Determine the (X, Y) coordinate at the center of the cell enclosing the given text.  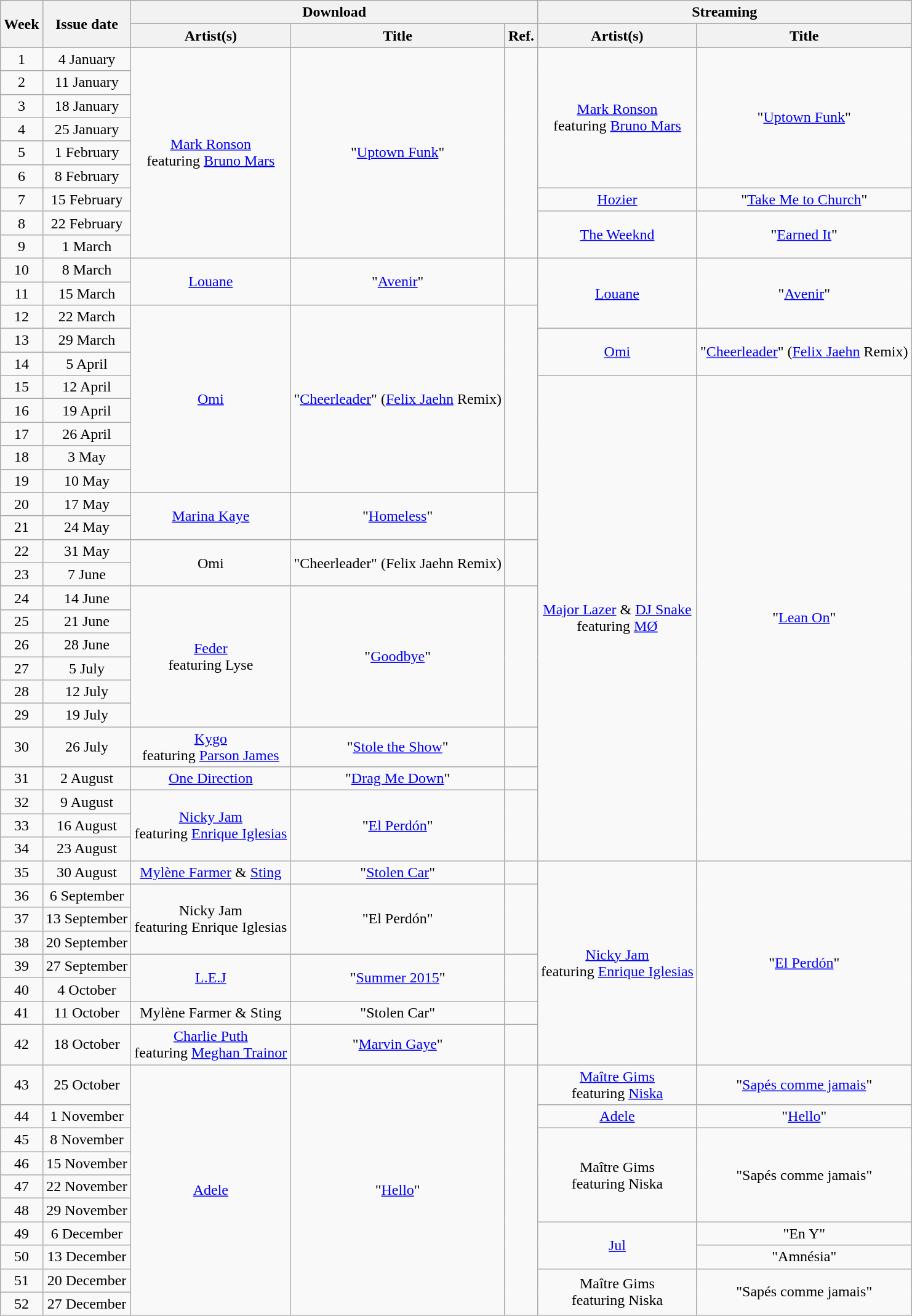
12 (22, 317)
8 November (87, 1140)
Marina Kaye (210, 516)
38 (22, 942)
48 (22, 1210)
14 (22, 364)
"Summer 2015" (398, 977)
11 October (87, 1013)
"Lean On" (804, 618)
4 October (87, 989)
15 February (87, 199)
23 August (87, 849)
"Drag Me Down" (398, 779)
29 (22, 715)
9 August (87, 802)
12 April (87, 387)
4 (22, 129)
22 February (87, 223)
17 May (87, 504)
One Direction (210, 779)
43 (22, 1085)
45 (22, 1140)
33 (22, 825)
"Homeless" (398, 516)
Ref. (521, 36)
Kygofeaturing Parson James (210, 747)
24 (22, 598)
37 (22, 919)
41 (22, 1013)
22 November (87, 1187)
14 June (87, 598)
27 September (87, 966)
12 July (87, 692)
5 July (87, 668)
1 February (87, 153)
13 September (87, 919)
Issue date (87, 24)
Major Lazer & DJ Snake featuring MØ (617, 618)
3 (22, 106)
Streaming (724, 12)
30 August (87, 872)
16 (22, 411)
Week (22, 24)
23 (22, 574)
29 November (87, 1210)
18 (22, 457)
31 May (87, 551)
8 (22, 223)
25 (22, 621)
18 January (87, 106)
"Earned It" (804, 235)
26 (22, 644)
34 (22, 849)
44 (22, 1117)
28 June (87, 644)
25 October (87, 1085)
6 September (87, 896)
8 February (87, 176)
52 (22, 1304)
Download (335, 12)
26 April (87, 434)
46 (22, 1163)
22 March (87, 317)
5 (22, 153)
29 March (87, 340)
21 (22, 528)
39 (22, 966)
20 December (87, 1280)
9 (22, 246)
47 (22, 1187)
1 (22, 59)
42 (22, 1044)
2 August (87, 779)
Hozier (617, 199)
15 (22, 387)
51 (22, 1280)
8 March (87, 270)
16 August (87, 825)
19 July (87, 715)
27 (22, 668)
Charlie Puthfeaturing Meghan Trainor (210, 1044)
40 (22, 989)
19 April (87, 411)
49 (22, 1234)
10 (22, 270)
28 (22, 692)
"Take Me to Church" (804, 199)
22 (22, 551)
6 (22, 176)
20 September (87, 942)
27 December (87, 1304)
L.E.J (210, 977)
7 June (87, 574)
Jul (617, 1245)
7 (22, 199)
10 May (87, 481)
26 July (87, 747)
17 (22, 434)
"Stole the Show" (398, 747)
4 January (87, 59)
18 October (87, 1044)
21 June (87, 621)
36 (22, 896)
Federfeaturing Lyse (210, 656)
"Marvin Gaye" (398, 1044)
15 March (87, 294)
25 January (87, 129)
24 May (87, 528)
15 November (87, 1163)
The Weeknd (617, 235)
5 April (87, 364)
35 (22, 872)
31 (22, 779)
"Goodbye" (398, 656)
30 (22, 747)
2 (22, 82)
50 (22, 1257)
20 (22, 504)
13 (22, 340)
32 (22, 802)
"Amnésia" (804, 1257)
1 March (87, 246)
1 November (87, 1117)
11 (22, 294)
11 January (87, 82)
3 May (87, 457)
6 December (87, 1234)
"En Y" (804, 1234)
13 December (87, 1257)
19 (22, 481)
